Output the (x, y) coordinate of the center of the cell containing the given text.  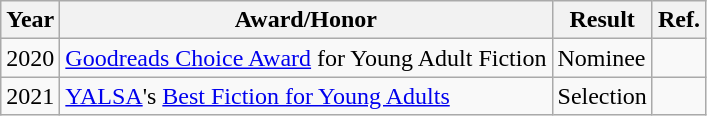
Award/Honor (306, 20)
Goodreads Choice Award for Young Adult Fiction (306, 58)
Year (30, 20)
2021 (30, 96)
YALSA's Best Fiction for Young Adults (306, 96)
Ref. (678, 20)
2020 (30, 58)
Nominee (602, 58)
Selection (602, 96)
Result (602, 20)
